Locate the cell with the specified text and output its (X, Y) center coordinate. 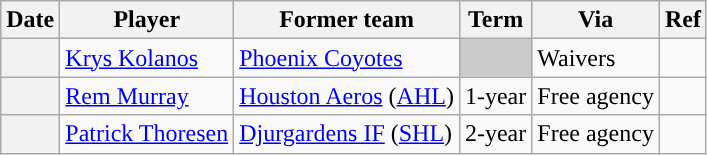
Ref (682, 20)
2-year (495, 134)
Houston Aeros (AHL) (347, 96)
Djurgardens IF (SHL) (347, 134)
Rem Murray (147, 96)
Date (30, 20)
Via (596, 20)
Waivers (596, 58)
1-year (495, 96)
Krys Kolanos (147, 58)
Player (147, 20)
Phoenix Coyotes (347, 58)
Term (495, 20)
Patrick Thoresen (147, 134)
Former team (347, 20)
